Capture the cell that displays the provided text and extract its [x, y] central coordinate. 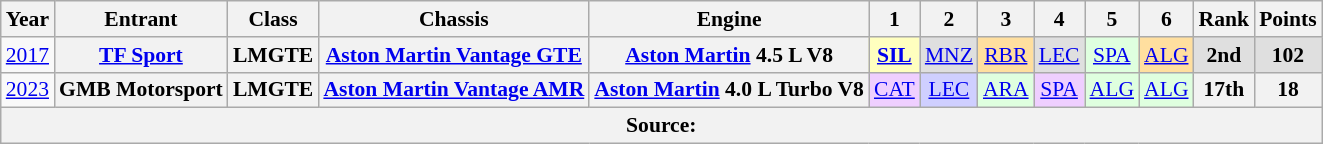
Points [1288, 19]
Year [28, 19]
TF Sport [141, 55]
1 [894, 19]
RBR [1006, 55]
CAT [894, 90]
Class [273, 19]
2017 [28, 55]
Aston Martin 4.0 L Turbo V8 [729, 90]
Aston Martin Vantage GTE [454, 55]
Source: [662, 126]
4 [1060, 19]
SIL [894, 55]
Aston Martin 4.5 L V8 [729, 55]
ARA [1006, 90]
MNZ [949, 55]
2nd [1224, 55]
Entrant [141, 19]
102 [1288, 55]
6 [1166, 19]
17th [1224, 90]
2023 [28, 90]
Chassis [454, 19]
Engine [729, 19]
3 [1006, 19]
5 [1112, 19]
GMB Motorsport [141, 90]
Rank [1224, 19]
2 [949, 19]
Aston Martin Vantage AMR [454, 90]
18 [1288, 90]
